Extract the [x, y] coordinate from the center of the cell holding the provided text.  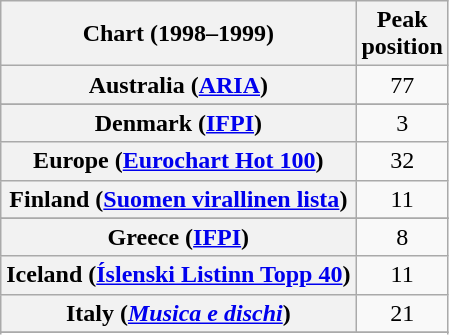
77 [402, 85]
3 [402, 123]
Italy (Musica e dischi) [178, 313]
21 [402, 313]
Iceland (Íslenski Listinn Topp 40) [178, 275]
Finland (Suomen virallinen lista) [178, 199]
Europe (Eurochart Hot 100) [178, 161]
32 [402, 161]
Greece (IFPI) [178, 237]
Australia (ARIA) [178, 85]
Chart (1998–1999) [178, 34]
Peakposition [402, 34]
8 [402, 237]
Denmark (IFPI) [178, 123]
